Output the (x, y) coordinate of the center of the cell containing the given text.  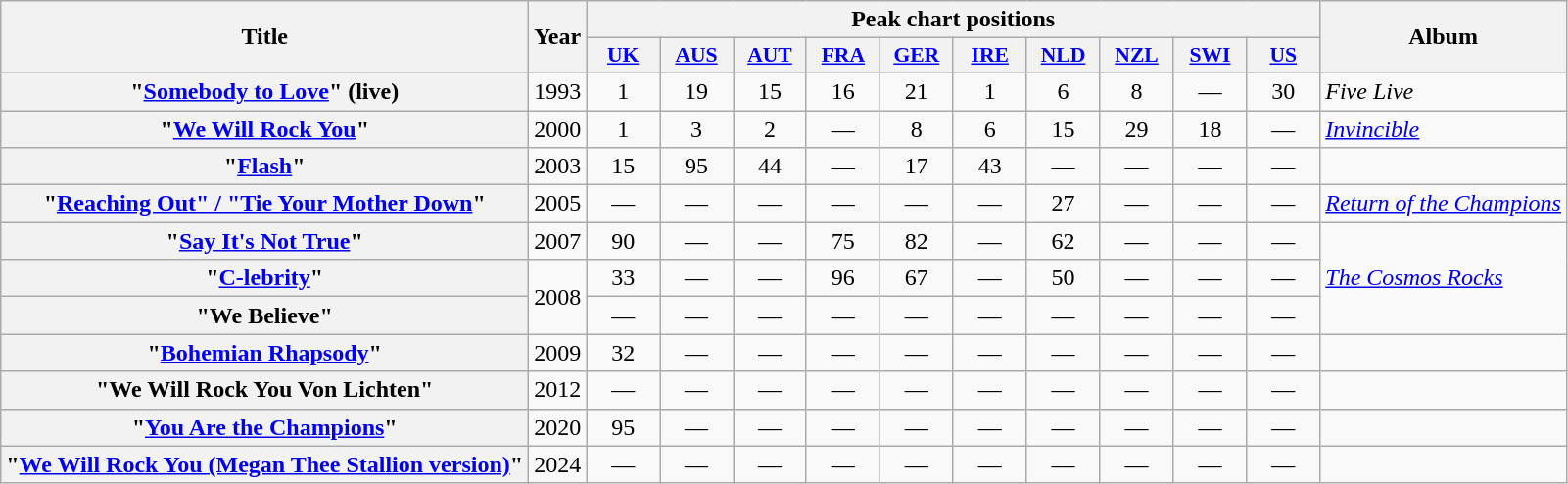
AUT (770, 56)
2009 (558, 353)
33 (623, 278)
NLD (1064, 56)
"Somebody to Love" (live) (264, 91)
62 (1064, 241)
"You Are the Champions" (264, 427)
"We Will Rock You" (264, 128)
"We Will Rock You Von Lichten" (264, 390)
"We Will Rock You (Megan Thee Stallion version)" (264, 464)
1993 (558, 91)
2012 (558, 390)
2007 (558, 241)
21 (917, 91)
"Flash" (264, 167)
Five Live (1444, 91)
17 (917, 167)
IRE (989, 56)
"Bohemian Rhapsody" (264, 353)
"Reaching Out" / "Tie Your Mother Down" (264, 204)
75 (842, 241)
NZL (1136, 56)
2020 (558, 427)
29 (1136, 128)
The Cosmos Rocks (1444, 278)
GER (917, 56)
FRA (842, 56)
Title (264, 37)
Invincible (1444, 128)
3 (697, 128)
32 (623, 353)
"C-lebrity" (264, 278)
16 (842, 91)
Peak chart positions (954, 20)
44 (770, 167)
50 (1064, 278)
2000 (558, 128)
Album (1444, 37)
SWI (1211, 56)
US (1283, 56)
27 (1064, 204)
"Say It's Not True" (264, 241)
2005 (558, 204)
UK (623, 56)
2003 (558, 167)
2008 (558, 297)
96 (842, 278)
82 (917, 241)
30 (1283, 91)
2 (770, 128)
18 (1211, 128)
43 (989, 167)
2024 (558, 464)
90 (623, 241)
67 (917, 278)
"We Believe" (264, 315)
Year (558, 37)
19 (697, 91)
Return of the Champions (1444, 204)
AUS (697, 56)
